Return (X, Y) of the center of cell containing provided text 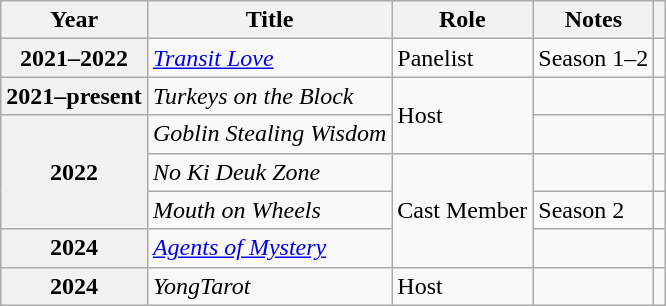
Year (74, 20)
Goblin Stealing Wisdom (269, 134)
Turkeys on the Block (269, 96)
Mouth on Wheels (269, 210)
Season 2 (594, 210)
2022 (74, 172)
No Ki Deuk Zone (269, 172)
YongTarot (269, 286)
Agents of Mystery (269, 248)
Transit Love (269, 58)
Panelist (462, 58)
2021–2022 (74, 58)
Title (269, 20)
2021–present (74, 96)
Cast Member (462, 210)
Notes (594, 20)
Role (462, 20)
Season 1–2 (594, 58)
